Provide the (X, Y) coordinate of the cell's center where the given text is located.  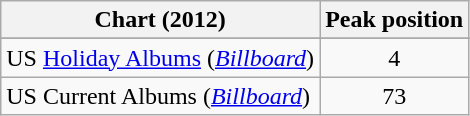
4 (394, 58)
US Holiday Albums (Billboard) (160, 58)
73 (394, 96)
US Current Albums (Billboard) (160, 96)
Chart (2012) (160, 20)
Peak position (394, 20)
